Find where the given text appears and provide that cell's center as (X, Y) coordinate. 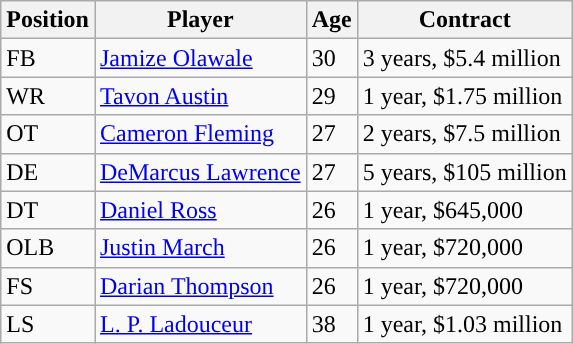
Player (200, 20)
30 (332, 58)
1 year, $1.03 million (464, 324)
OLB (48, 248)
1 year, $1.75 million (464, 96)
2 years, $7.5 million (464, 134)
Cameron Fleming (200, 134)
Justin March (200, 248)
38 (332, 324)
L. P. Ladouceur (200, 324)
OT (48, 134)
Jamize Olawale (200, 58)
Daniel Ross (200, 210)
WR (48, 96)
5 years, $105 million (464, 172)
Position (48, 20)
Contract (464, 20)
Age (332, 20)
FB (48, 58)
29 (332, 96)
DT (48, 210)
LS (48, 324)
Darian Thompson (200, 286)
1 year, $645,000 (464, 210)
Tavon Austin (200, 96)
DE (48, 172)
DeMarcus Lawrence (200, 172)
3 years, $5.4 million (464, 58)
FS (48, 286)
